Scan for the cell matching the given text and deliver its (x, y) coordinate at center. 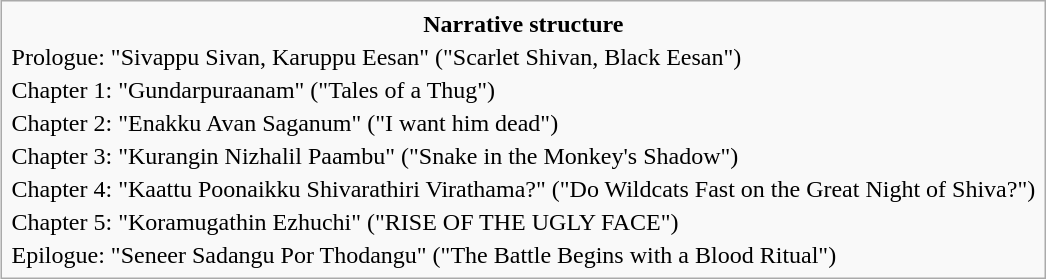
Chapter 2: "Enakku Avan Saganum" ("I want him dead") (524, 123)
Chapter 4: "Kaattu Poonaikku Shivarathiri Virathama?" ("Do Wildcats Fast on the Great Night of Shiva?") (524, 189)
Epilogue: "Seneer Sadangu Por Thodangu" ("The Battle Begins with a Blood Ritual") (524, 255)
Chapter 3: "Kurangin Nizhalil Paambu" ("Snake in the Monkey's Shadow") (524, 156)
Prologue: "Sivappu Sivan, Karuppu Eesan" ("Scarlet Shivan, Black Eesan") (524, 57)
Chapter 5: "Koramugathin Ezhuchi" ("RISE OF THE UGLY FACE") (524, 222)
Narrative structure (524, 24)
Chapter 1: "Gundarpuraanam" ("Tales of a Thug") (524, 90)
